Detect which cell encompasses the target text, then output its (X, Y) center coordinate. 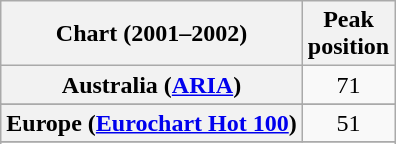
Australia (ARIA) (152, 85)
Europe (Eurochart Hot 100) (152, 123)
71 (348, 85)
Peakposition (348, 34)
51 (348, 123)
Chart (2001–2002) (152, 34)
